Capture the cell that displays the provided text and extract its (x, y) central coordinate. 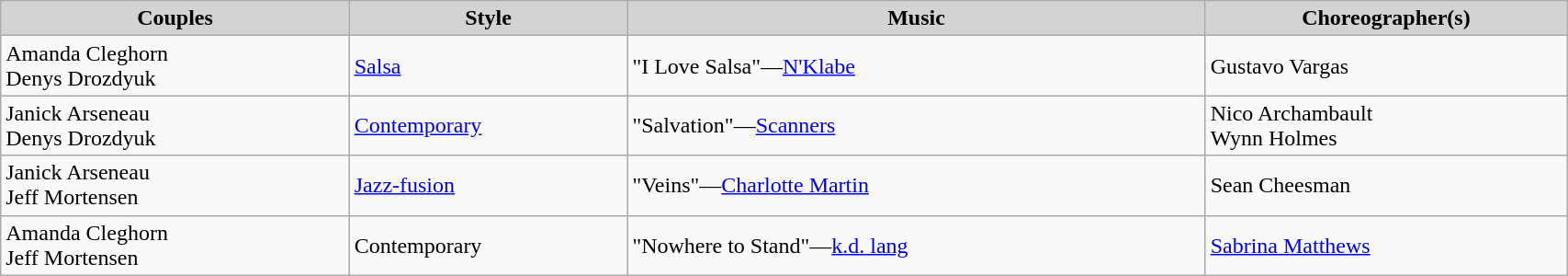
Gustavo Vargas (1385, 66)
Style (489, 18)
Janick ArseneauJeff Mortensen (175, 186)
Couples (175, 18)
Sabrina Matthews (1385, 245)
"Salvation"—Scanners (917, 125)
Janick ArseneauDenys Drozdyuk (175, 125)
Salsa (489, 66)
"Veins"—Charlotte Martin (917, 186)
Jazz-fusion (489, 186)
Choreographer(s) (1385, 18)
"Nowhere to Stand"—k.d. lang (917, 245)
Amanda CleghornDenys Drozdyuk (175, 66)
Sean Cheesman (1385, 186)
Nico ArchambaultWynn Holmes (1385, 125)
"I Love Salsa"—N'Klabe (917, 66)
Amanda CleghornJeff Mortensen (175, 245)
Music (917, 18)
